Extract the [x, y] coordinate from the center of the cell holding the provided text.  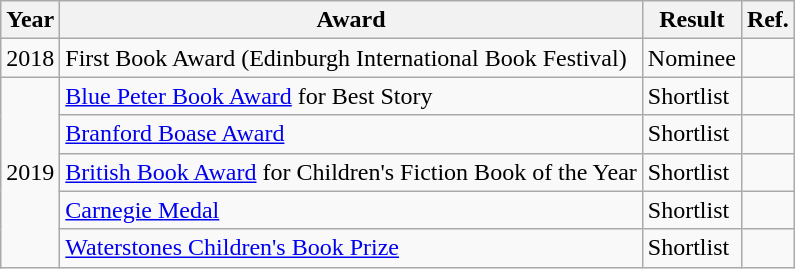
Carnegie Medal [351, 210]
Ref. [768, 20]
Waterstones Children's Book Prize [351, 248]
Nominee [692, 58]
Blue Peter Book Award for Best Story [351, 96]
2019 [30, 172]
Award [351, 20]
Result [692, 20]
Year [30, 20]
First Book Award (Edinburgh International Book Festival) [351, 58]
British Book Award for Children's Fiction Book of the Year [351, 172]
Branford Boase Award [351, 134]
2018 [30, 58]
